Pinpoint the cell where the given text exists, returning its (X, Y) midpoint coordinate. 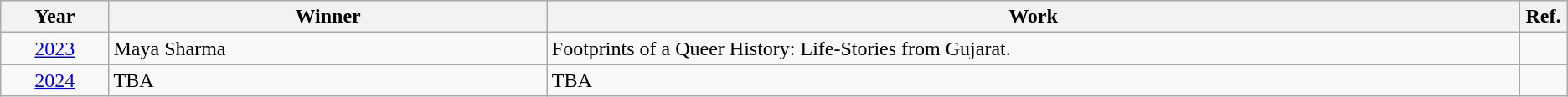
Year (55, 17)
Footprints of a Queer History: Life-Stories from Gujarat. (1033, 48)
2023 (55, 48)
2024 (55, 80)
Winner (328, 17)
Ref. (1543, 17)
Maya Sharma (328, 48)
Work (1033, 17)
